Output the (x, y) coordinate of the center of the cell containing the given text.  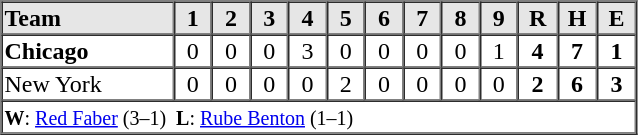
W: Red Faber (3–1) L: Rube Benton (1–1) (319, 116)
8 (460, 18)
H (577, 18)
E (616, 18)
New York (88, 84)
5 (346, 18)
9 (499, 18)
Team (88, 18)
Chicago (88, 50)
R (538, 18)
